Locate the cell with the specified text and output its (X, Y) center coordinate. 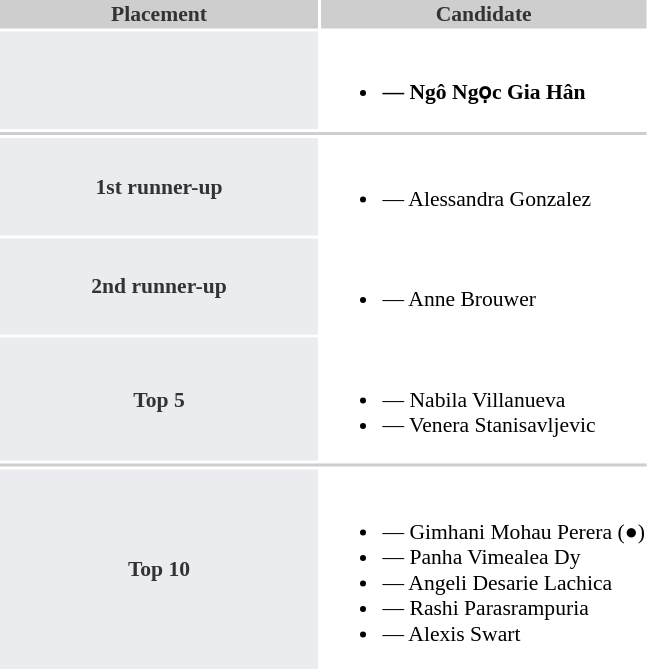
— Ngô Ngọc Gia Hân (484, 80)
Top 5 (159, 400)
Top 10 (159, 570)
— Gimhani Mohau Perera (●) — Panha Vimealea Dy — Angeli Desarie Lachica — Rashi Parasrampuria — Alexis Swart (484, 570)
Placement (159, 14)
— Anne Brouwer (484, 286)
2nd runner-up (159, 286)
— Alessandra Gonzalez (484, 186)
— Nabila Villanueva — Venera Stanisavljevic (484, 400)
1st runner-up (159, 186)
Candidate (484, 14)
